Return the [X, Y] coordinate for the center point of the cell that contains the specified text.  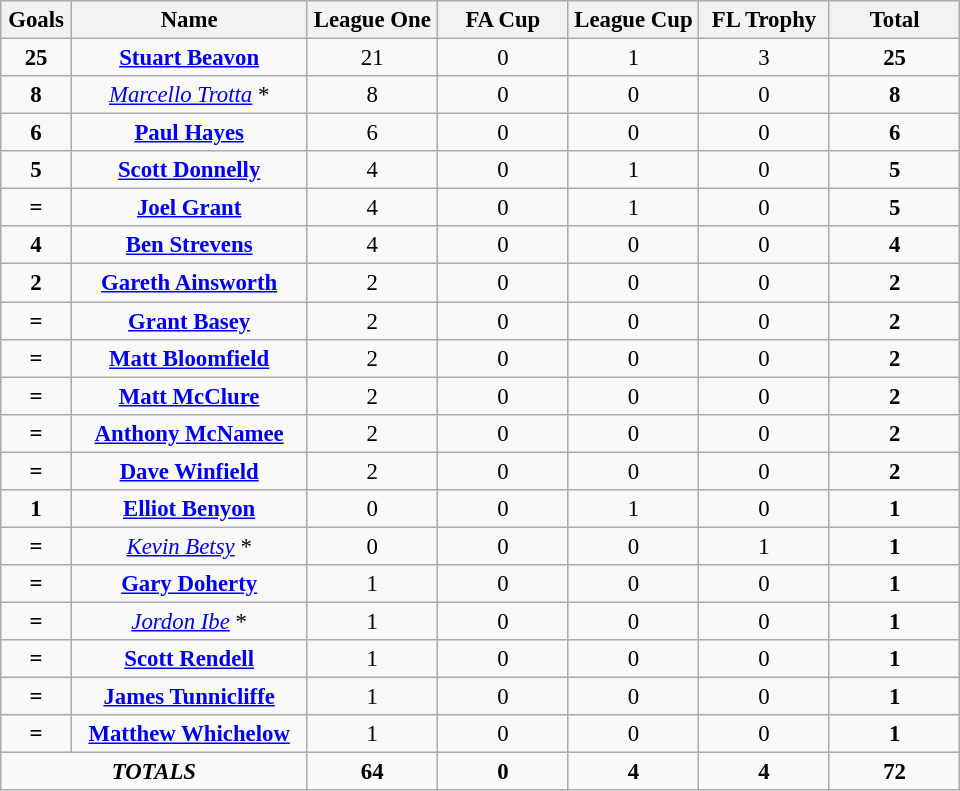
Joel Grant [189, 208]
Scott Rendell [189, 659]
Paul Hayes [189, 133]
Ben Strevens [189, 245]
FA Cup [504, 20]
Elliot Benyon [189, 509]
21 [372, 58]
Jordon Ibe * [189, 621]
TOTALS [154, 772]
72 [894, 772]
3 [764, 58]
Anthony McNamee [189, 433]
64 [372, 772]
Scott Donnelly [189, 170]
Gary Doherty [189, 584]
Total [894, 20]
Marcello Trotta * [189, 95]
Goals [36, 20]
Stuart Beavon [189, 58]
Kevin Betsy * [189, 546]
Matt McClure [189, 396]
Matt Bloomfield [189, 358]
Dave Winfield [189, 471]
Gareth Ainsworth [189, 283]
Grant Basey [189, 321]
Name [189, 20]
League Cup [634, 20]
League One [372, 20]
James Tunnicliffe [189, 697]
FL Trophy [764, 20]
Matthew Whichelow [189, 734]
